Scan for the cell matching the given text and deliver its (X, Y) coordinate at center. 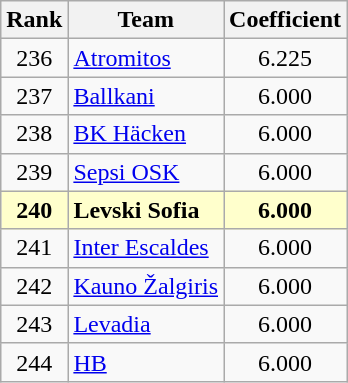
Coefficient (286, 20)
Levski Sofia (146, 210)
236 (34, 58)
239 (34, 172)
Team (146, 20)
242 (34, 286)
241 (34, 248)
Ballkani (146, 96)
243 (34, 324)
240 (34, 210)
238 (34, 134)
Inter Escaldes (146, 248)
BK Häcken (146, 134)
Rank (34, 20)
244 (34, 362)
HB (146, 362)
237 (34, 96)
Sepsi OSK (146, 172)
Levadia (146, 324)
Atromitos (146, 58)
Kauno Žalgiris (146, 286)
6.225 (286, 58)
